Return the (x, y) coordinate for the center point of the cell that contains the specified text.  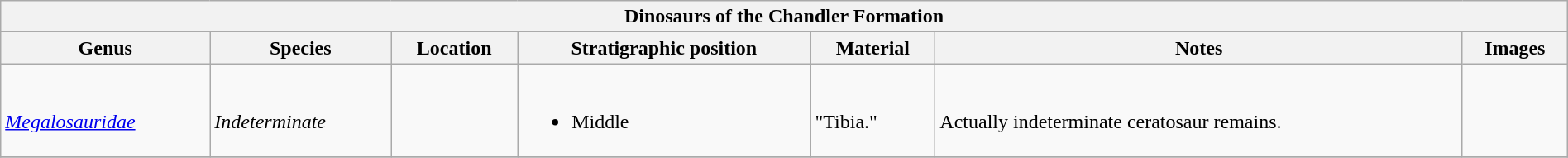
Notes (1199, 48)
"Tibia." (873, 111)
Species (301, 48)
Actually indeterminate ceratosaur remains. (1199, 111)
Material (873, 48)
Images (1515, 48)
Indeterminate (301, 111)
Stratigraphic position (664, 48)
Genus (106, 48)
Megalosauridae (106, 111)
Dinosaurs of the Chandler Formation (784, 17)
Middle (664, 111)
Location (455, 48)
